Output the (x, y) coordinate of the center of the cell containing the given text.  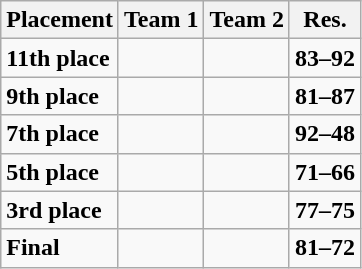
92–48 (324, 134)
Team 2 (247, 20)
83–92 (324, 58)
71–66 (324, 172)
9th place (60, 96)
Placement (60, 20)
Final (60, 248)
81–87 (324, 96)
Team 1 (161, 20)
11th place (60, 58)
7th place (60, 134)
81–72 (324, 248)
3rd place (60, 210)
5th place (60, 172)
Res. (324, 20)
77–75 (324, 210)
